Identify which cell holds the provided text, then report its [X, Y] central coordinate. 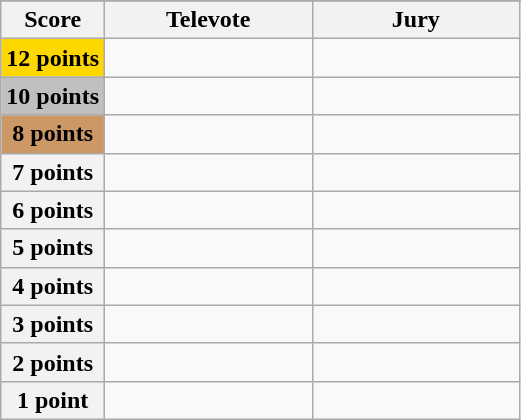
4 points [53, 286]
3 points [53, 324]
Televote [209, 20]
10 points [53, 96]
7 points [53, 172]
12 points [53, 58]
5 points [53, 248]
6 points [53, 210]
Score [53, 20]
Jury [416, 20]
2 points [53, 362]
1 point [53, 400]
8 points [53, 134]
